Determine the (x, y) coordinate at the center of the cell enclosing the given text.  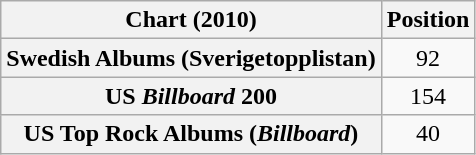
Position (428, 20)
154 (428, 96)
Swedish Albums (Sverigetopplistan) (191, 58)
US Top Rock Albums (Billboard) (191, 134)
92 (428, 58)
40 (428, 134)
Chart (2010) (191, 20)
US Billboard 200 (191, 96)
